Provide the [x, y] coordinate of the cell's center where the given text is located.  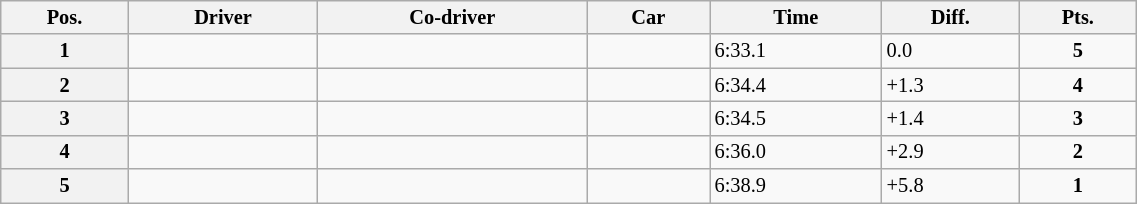
Driver [223, 17]
6:36.0 [796, 152]
+1.4 [950, 118]
Co-driver [452, 17]
Car [648, 17]
6:34.5 [796, 118]
6:34.4 [796, 85]
Time [796, 17]
Pos. [65, 17]
+5.8 [950, 186]
Pts. [1078, 17]
6:38.9 [796, 186]
Diff. [950, 17]
0.0 [950, 51]
+2.9 [950, 152]
+1.3 [950, 85]
6:33.1 [796, 51]
